Determine the (x, y) coordinate at the center of the cell enclosing the given text.  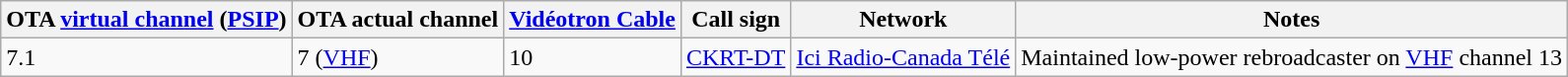
7.1 (146, 57)
Maintained low-power rebroadcaster on VHF channel 13 (1292, 57)
OTA virtual channel (PSIP) (146, 20)
Notes (1292, 20)
Ici Radio-Canada Télé (903, 57)
10 (593, 57)
OTA actual channel (398, 20)
CKRT-DT (736, 57)
Call sign (736, 20)
7 (VHF) (398, 57)
Vidéotron Cable (593, 20)
Network (903, 20)
